Capture the cell that displays the provided text and extract its (X, Y) central coordinate. 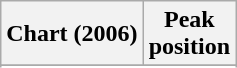
Chart (2006) (72, 34)
Peak position (189, 34)
